Scan for the cell matching the given text and deliver its [X, Y] coordinate at center. 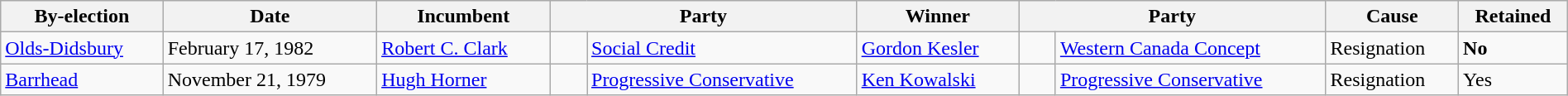
Robert C. Clark [463, 48]
Retained [1513, 17]
February 17, 1982 [270, 48]
By-election [82, 17]
Barrhead [82, 79]
Yes [1513, 79]
No [1513, 48]
Hugh Horner [463, 79]
Olds-Didsbury [82, 48]
Date [270, 17]
Cause [1393, 17]
Gordon Kesler [938, 48]
Western Canada Concept [1191, 48]
November 21, 1979 [270, 79]
Ken Kowalski [938, 79]
Social Credit [723, 48]
Winner [938, 17]
Incumbent [463, 17]
